Provide the [X, Y] coordinate of the cell's center where the given text is located.  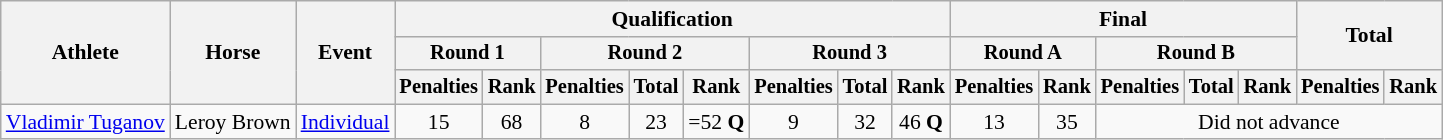
15 [438, 122]
Leroy Brown [233, 122]
Did not advance [1269, 122]
Vladimir Tuganov [86, 122]
23 [656, 122]
Qualification [672, 19]
8 [584, 122]
Round 1 [467, 54]
Horse [233, 52]
Round 3 [849, 54]
13 [994, 122]
46 Q [921, 122]
Round B [1196, 54]
68 [512, 122]
Round A [1023, 54]
Round 2 [644, 54]
9 [793, 122]
Final [1123, 19]
32 [866, 122]
Individual [346, 122]
Event [346, 52]
Athlete [86, 52]
=52 Q [716, 122]
35 [1067, 122]
